Determine the (X, Y) coordinate at the center of the cell enclosing the given text.  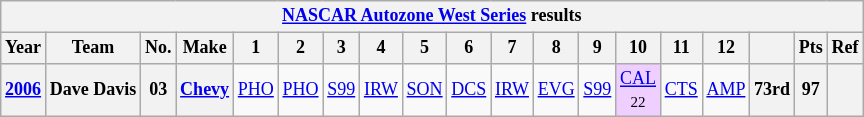
03 (158, 90)
No. (158, 48)
97 (810, 90)
SON (424, 90)
AMP (726, 90)
9 (598, 48)
3 (342, 48)
CAL22 (638, 90)
1 (256, 48)
7 (512, 48)
11 (681, 48)
12 (726, 48)
10 (638, 48)
Ref (845, 48)
Make (205, 48)
Year (24, 48)
2 (300, 48)
4 (382, 48)
NASCAR Autozone West Series results (432, 16)
73rd (772, 90)
Pts (810, 48)
8 (556, 48)
DCS (469, 90)
Dave Davis (92, 90)
EVG (556, 90)
6 (469, 48)
5 (424, 48)
Team (92, 48)
2006 (24, 90)
CTS (681, 90)
Chevy (205, 90)
